Locate the cell with the specified text and output its (x, y) center coordinate. 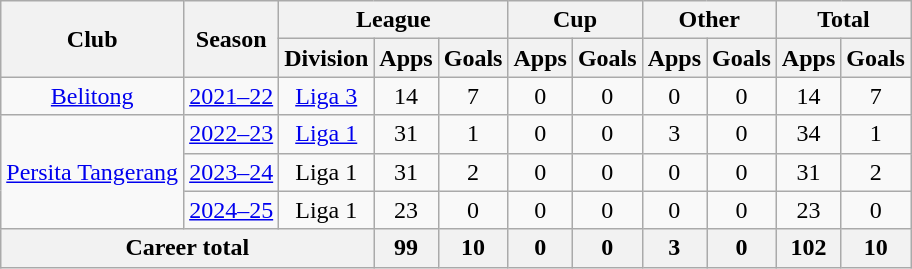
2023–24 (232, 172)
2022–23 (232, 134)
Liga 3 (326, 96)
Division (326, 58)
Persita Tangerang (92, 172)
34 (808, 134)
2024–25 (232, 210)
Belitong (92, 96)
Total (843, 20)
2021–22 (232, 96)
99 (406, 248)
Cup (575, 20)
102 (808, 248)
Career total (188, 248)
Season (232, 39)
Club (92, 39)
Other (709, 20)
League (394, 20)
